Scan for the cell matching the given text and deliver its (X, Y) coordinate at center. 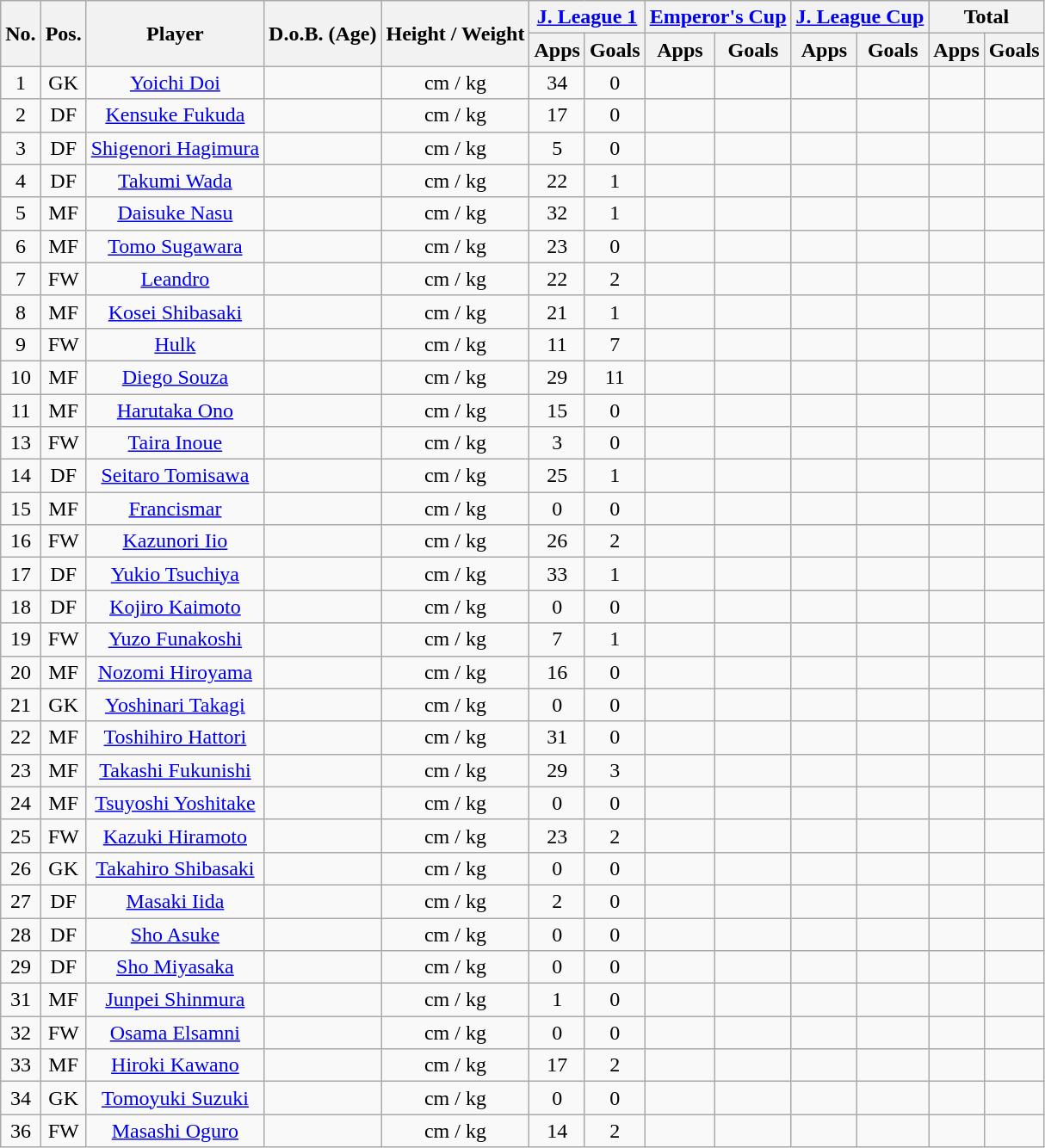
36 (21, 1131)
Hulk (175, 344)
6 (21, 246)
13 (21, 443)
24 (21, 803)
4 (21, 181)
Osama Elsamni (175, 1033)
Daisuke Nasu (175, 213)
20 (21, 672)
Yoshinari Takagi (175, 705)
Sho Miyasaka (175, 967)
19 (21, 639)
Taira Inoue (175, 443)
Leandro (175, 279)
Yoichi Doi (175, 83)
9 (21, 344)
No. (21, 34)
Kojiro Kaimoto (175, 607)
Total (986, 17)
Masashi Oguro (175, 1131)
Kazunori Iio (175, 541)
Emperor's Cup (718, 17)
J. League Cup (860, 17)
Shigenori Hagimura (175, 148)
Yuzo Funakoshi (175, 639)
Tomo Sugawara (175, 246)
Diego Souza (175, 377)
D.o.B. (Age) (323, 34)
Harutaka Ono (175, 410)
Seitaro Tomisawa (175, 476)
Tsuyoshi Yoshitake (175, 803)
Kazuki Hiramoto (175, 836)
Height / Weight (455, 34)
Kensuke Fukuda (175, 115)
27 (21, 901)
Toshihiro Hattori (175, 738)
18 (21, 607)
Pos. (64, 34)
Tomoyuki Suzuki (175, 1098)
Hiroki Kawano (175, 1065)
Kosei Shibasaki (175, 312)
Junpei Shinmura (175, 1000)
Nozomi Hiroyama (175, 672)
Takumi Wada (175, 181)
Masaki Iida (175, 901)
Sho Asuke (175, 934)
J. League 1 (587, 17)
Player (175, 34)
8 (21, 312)
Takahiro Shibasaki (175, 868)
10 (21, 377)
Takashi Fukunishi (175, 770)
Yukio Tsuchiya (175, 574)
Francismar (175, 509)
28 (21, 934)
